Detect which cell encompasses the target text, then output its [x, y] center coordinate. 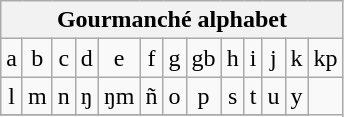
a [12, 58]
k [296, 58]
f [152, 58]
l [12, 96]
u [274, 96]
o [174, 96]
g [174, 58]
m [37, 96]
Gourmanché alphabet [172, 20]
ŋ [86, 96]
kp [326, 58]
b [37, 58]
h [232, 58]
ŋm [119, 96]
i [253, 58]
ñ [152, 96]
s [232, 96]
p [204, 96]
n [64, 96]
t [253, 96]
d [86, 58]
gb [204, 58]
y [296, 96]
e [119, 58]
j [274, 58]
c [64, 58]
